Identify which cell holds the provided text, then report its [X, Y] central coordinate. 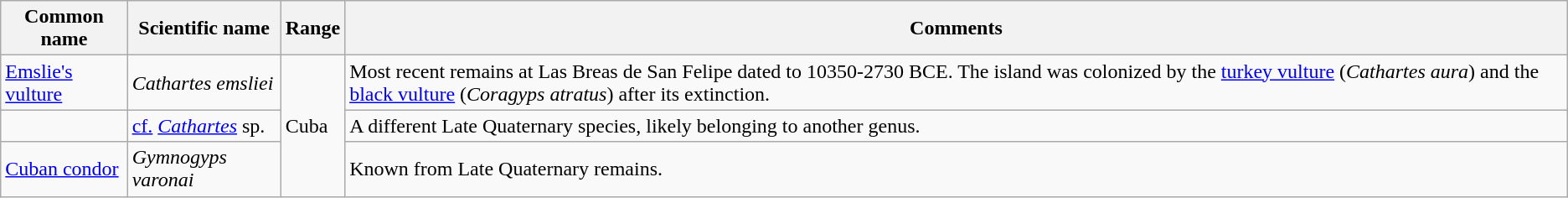
Cathartes emsliei [204, 82]
cf. Cathartes sp. [204, 126]
Emslie's vulture [64, 82]
A different Late Quaternary species, likely belonging to another genus. [957, 126]
Common name [64, 29]
Range [312, 29]
Cuban condor [64, 169]
Comments [957, 29]
Scientific name [204, 29]
Cuba [312, 126]
Known from Late Quaternary remains. [957, 169]
Gymnogyps varonai [204, 169]
